Return (X, Y) of the center of cell containing provided text 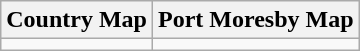
Port Moresby Map (256, 20)
Country Map (77, 20)
